From the cell containing the given text, extract its center point as [X, Y] coordinate. 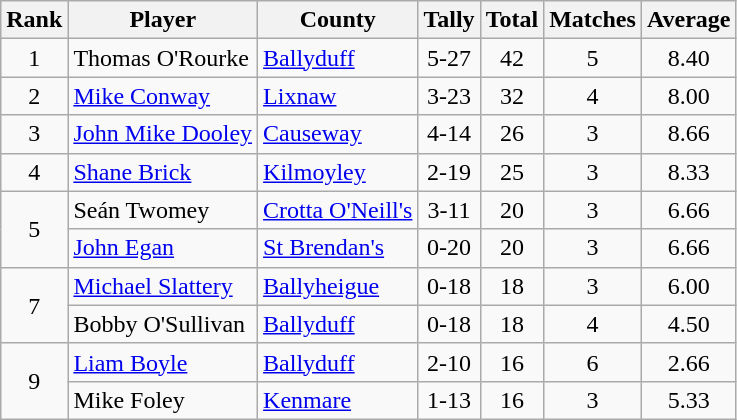
Ballyheigue [338, 286]
Liam Boyle [163, 362]
5-27 [449, 58]
7 [34, 305]
Tally [449, 20]
2-19 [449, 172]
Matches [593, 20]
8.40 [688, 58]
Causeway [338, 134]
Player [163, 20]
Seán Twomey [163, 210]
Mike Conway [163, 96]
John Egan [163, 248]
Bobby O'Sullivan [163, 324]
8.00 [688, 96]
6 [593, 362]
8.66 [688, 134]
Kenmare [338, 400]
32 [512, 96]
25 [512, 172]
3-11 [449, 210]
0-20 [449, 248]
County [338, 20]
Kilmoyley [338, 172]
1-13 [449, 400]
6.00 [688, 286]
3-23 [449, 96]
St Brendan's [338, 248]
26 [512, 134]
Average [688, 20]
9 [34, 381]
2-10 [449, 362]
2.66 [688, 362]
Shane Brick [163, 172]
Rank [34, 20]
Lixnaw [338, 96]
2 [34, 96]
42 [512, 58]
Crotta O'Neill's [338, 210]
John Mike Dooley [163, 134]
1 [34, 58]
5.33 [688, 400]
4.50 [688, 324]
8.33 [688, 172]
Thomas O'Rourke [163, 58]
4-14 [449, 134]
Mike Foley [163, 400]
Michael Slattery [163, 286]
Total [512, 20]
